Extract the (x, y) coordinate from the center of the cell holding the provided text.  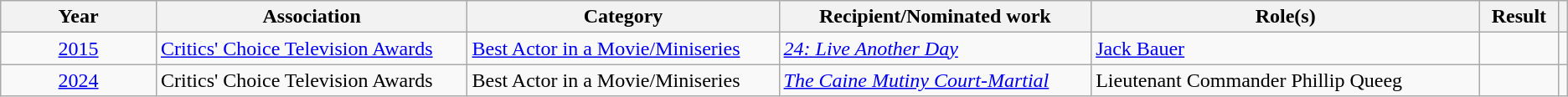
24: Live Another Day (935, 48)
Result (1519, 17)
Association (312, 17)
2024 (79, 80)
Category (623, 17)
The Caine Mutiny Court-Martial (935, 80)
Role(s) (1286, 17)
Jack Bauer (1286, 48)
Year (79, 17)
Recipient/Nominated work (935, 17)
2015 (79, 48)
Lieutenant Commander Phillip Queeg (1286, 80)
